From the cell containing the given text, extract its center point as [X, Y] coordinate. 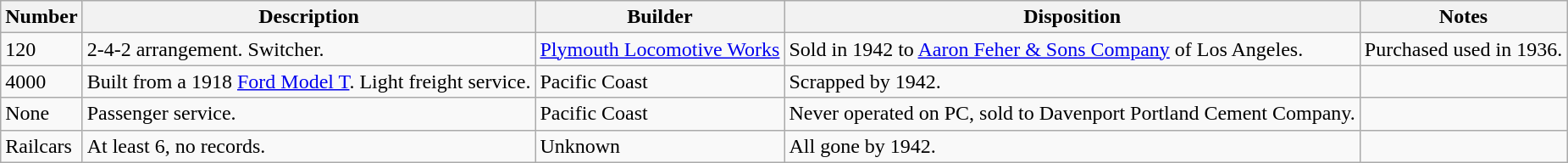
Notes [1463, 17]
Builder [660, 17]
Passenger service. [308, 114]
Disposition [1072, 17]
2-4-2 arrangement. Switcher. [308, 49]
120 [42, 49]
Description [308, 17]
Number [42, 17]
All gone by 1942. [1072, 146]
At least 6, no records. [308, 146]
None [42, 114]
Scrapped by 1942. [1072, 81]
Built from a 1918 Ford Model T. Light freight service. [308, 81]
Purchased used in 1936. [1463, 49]
Sold in 1942 to Aaron Feher & Sons Company of Los Angeles. [1072, 49]
Railcars [42, 146]
Plymouth Locomotive Works [660, 49]
Unknown [660, 146]
4000 [42, 81]
Never operated on PC, sold to Davenport Portland Cement Company. [1072, 114]
